Return the (X, Y) coordinate for the center point of the cell that contains the specified text.  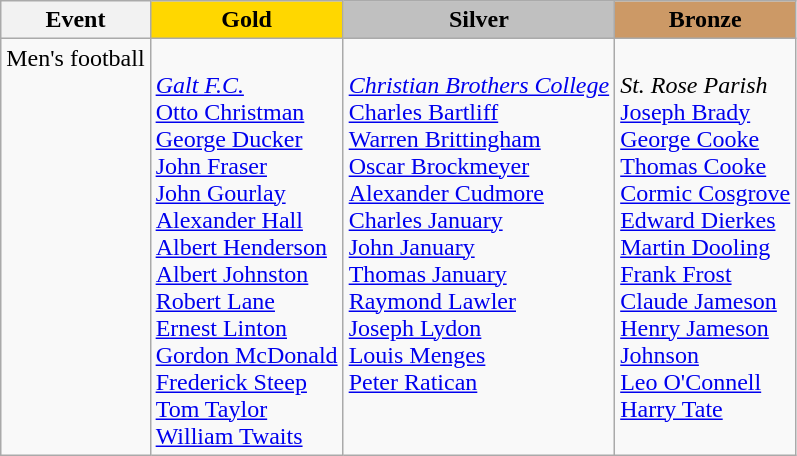
Event (76, 20)
Men's football (76, 247)
Bronze (706, 20)
Gold (246, 20)
Silver (479, 20)
